Find where the given text appears and provide that cell's center as (X, Y) coordinate. 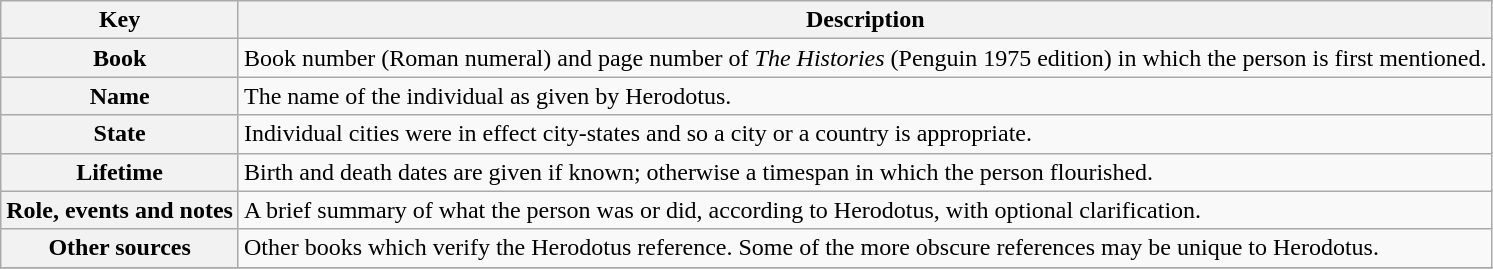
Birth and death dates are given if known; otherwise a timespan in which the person flourished. (865, 172)
Other books which verify the Herodotus reference. Some of the more obscure references may be unique to Herodotus. (865, 248)
A brief summary of what the person was or did, according to Herodotus, with optional clarification. (865, 210)
Description (865, 20)
State (120, 134)
Book (120, 58)
Name (120, 96)
The name of the individual as given by Herodotus. (865, 96)
Other sources (120, 248)
Book number (Roman numeral) and page number of The Histories (Penguin 1975 edition) in which the person is first mentioned. (865, 58)
Lifetime (120, 172)
Role, events and notes (120, 210)
Individual cities were in effect city-states and so a city or a country is appropriate. (865, 134)
Key (120, 20)
